Locate the cell with the specified text and output its [X, Y] center coordinate. 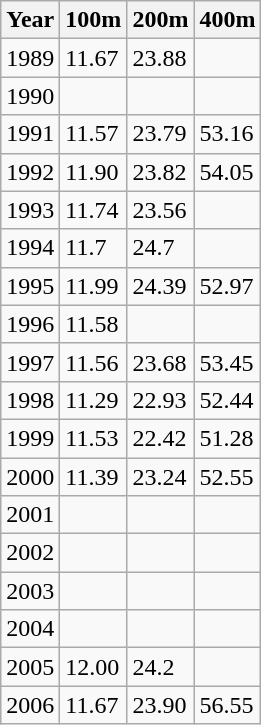
1989 [30, 58]
54.05 [228, 172]
24.2 [160, 667]
1993 [30, 210]
52.55 [228, 477]
23.68 [160, 362]
1991 [30, 134]
23.79 [160, 134]
Year [30, 20]
11.58 [94, 324]
2000 [30, 477]
1990 [30, 96]
12.00 [94, 667]
22.42 [160, 438]
200m [160, 20]
11.53 [94, 438]
11.90 [94, 172]
100m [94, 20]
24.7 [160, 248]
1998 [30, 400]
24.39 [160, 286]
52.44 [228, 400]
11.57 [94, 134]
53.16 [228, 134]
22.93 [160, 400]
2001 [30, 515]
1994 [30, 248]
51.28 [228, 438]
2003 [30, 591]
11.7 [94, 248]
1997 [30, 362]
2002 [30, 553]
11.74 [94, 210]
1999 [30, 438]
400m [228, 20]
11.56 [94, 362]
23.88 [160, 58]
56.55 [228, 705]
23.56 [160, 210]
1995 [30, 286]
11.99 [94, 286]
2004 [30, 629]
53.45 [228, 362]
2005 [30, 667]
23.24 [160, 477]
2006 [30, 705]
11.29 [94, 400]
11.39 [94, 477]
23.90 [160, 705]
52.97 [228, 286]
1996 [30, 324]
1992 [30, 172]
23.82 [160, 172]
